Search for the cell housing the specified text and yield its (X, Y) center coordinate. 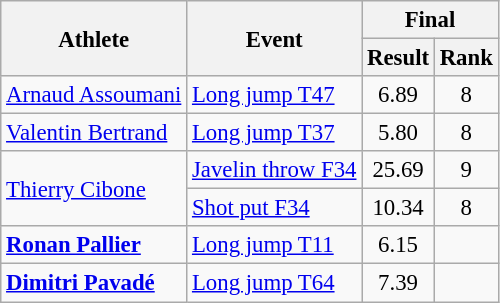
Thierry Cibone (94, 188)
5.80 (398, 133)
Valentin Bertrand (94, 133)
Rank (466, 58)
7.39 (398, 283)
Long jump T64 (274, 283)
Long jump T11 (274, 245)
Athlete (94, 38)
Event (274, 38)
Result (398, 58)
6.15 (398, 245)
10.34 (398, 208)
6.89 (398, 95)
9 (466, 170)
Long jump T47 (274, 95)
Shot put F34 (274, 208)
Ronan Pallier (94, 245)
Javelin throw F34 (274, 170)
25.69 (398, 170)
Long jump T37 (274, 133)
Arnaud Assoumani (94, 95)
Dimitri Pavadé (94, 283)
Final (430, 20)
